Identify which cell holds the provided text, then report its [X, Y] central coordinate. 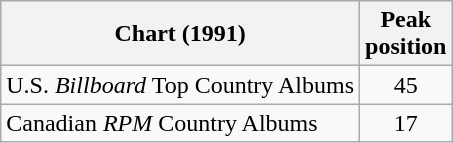
17 [406, 123]
Canadian RPM Country Albums [180, 123]
U.S. Billboard Top Country Albums [180, 85]
Peakposition [406, 34]
Chart (1991) [180, 34]
45 [406, 85]
